Output the [x, y] coordinate of the center of the cell containing the given text.  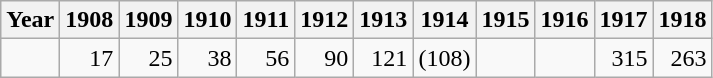
(108) [444, 58]
17 [90, 58]
25 [148, 58]
1914 [444, 20]
Year [30, 20]
121 [384, 58]
1918 [682, 20]
1908 [90, 20]
90 [324, 58]
1910 [208, 20]
1909 [148, 20]
1915 [506, 20]
1917 [624, 20]
315 [624, 58]
263 [682, 58]
38 [208, 58]
1916 [564, 20]
1911 [266, 20]
1913 [384, 20]
56 [266, 58]
1912 [324, 20]
